Determine the (x, y) coordinate at the center of the cell enclosing the given text.  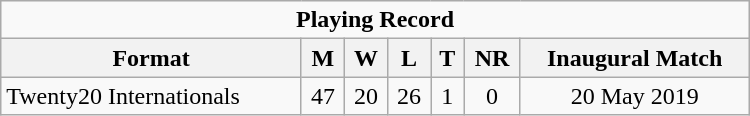
T (448, 58)
L (410, 58)
26 (410, 96)
M (322, 58)
Twenty20 Internationals (152, 96)
W (366, 58)
47 (322, 96)
Format (152, 58)
Playing Record (375, 20)
0 (492, 96)
NR (492, 58)
1 (448, 96)
20 May 2019 (634, 96)
Inaugural Match (634, 58)
20 (366, 96)
